Return (x, y) of the center of cell containing provided text 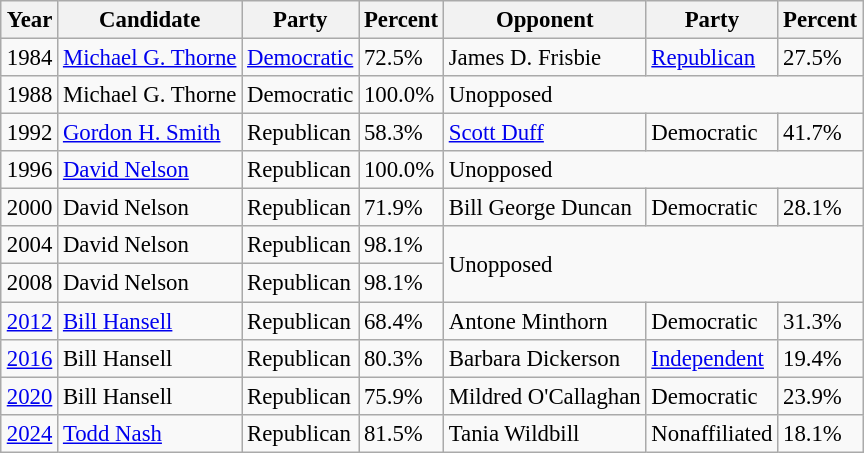
81.5% (402, 433)
72.5% (402, 57)
Nonaffiliated (712, 433)
2020 (29, 396)
Year (29, 20)
71.9% (402, 208)
41.7% (820, 133)
1996 (29, 170)
1988 (29, 95)
Todd Nash (150, 433)
2016 (29, 358)
19.4% (820, 358)
68.4% (402, 321)
Bill George Duncan (544, 208)
18.1% (820, 433)
2024 (29, 433)
Opponent (544, 20)
28.1% (820, 208)
Tania Wildbill (544, 433)
27.5% (820, 57)
2008 (29, 283)
2004 (29, 245)
Candidate (150, 20)
2012 (29, 321)
Barbara Dickerson (544, 358)
Scott Duff (544, 133)
James D. Frisbie (544, 57)
Gordon H. Smith (150, 133)
1992 (29, 133)
Mildred O'Callaghan (544, 396)
2000 (29, 208)
23.9% (820, 396)
Independent (712, 358)
75.9% (402, 396)
1984 (29, 57)
80.3% (402, 358)
31.3% (820, 321)
Antone Minthorn (544, 321)
58.3% (402, 133)
